Search for the cell housing the specified text and yield its (x, y) center coordinate. 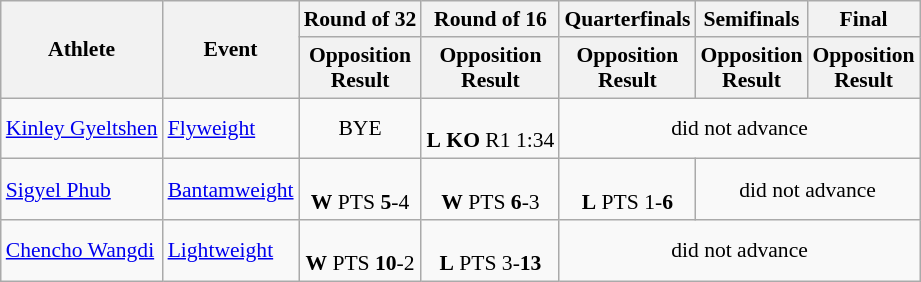
Event (231, 50)
Athlete (82, 50)
L PTS 1-6 (627, 190)
Semifinals (751, 19)
BYE (360, 128)
W PTS 5-4 (360, 190)
Flyweight (231, 128)
L PTS 3-13 (490, 250)
Quarterfinals (627, 19)
Kinley Gyeltshen (82, 128)
Chencho Wangdi (82, 250)
W PTS 10-2 (360, 250)
Sigyel Phub (82, 190)
Bantamweight (231, 190)
Lightweight (231, 250)
L KO R1 1:34 (490, 128)
Final (864, 19)
Round of 32 (360, 19)
W PTS 6-3 (490, 190)
Round of 16 (490, 19)
